Find where the given text appears and provide that cell's center as (x, y) coordinate. 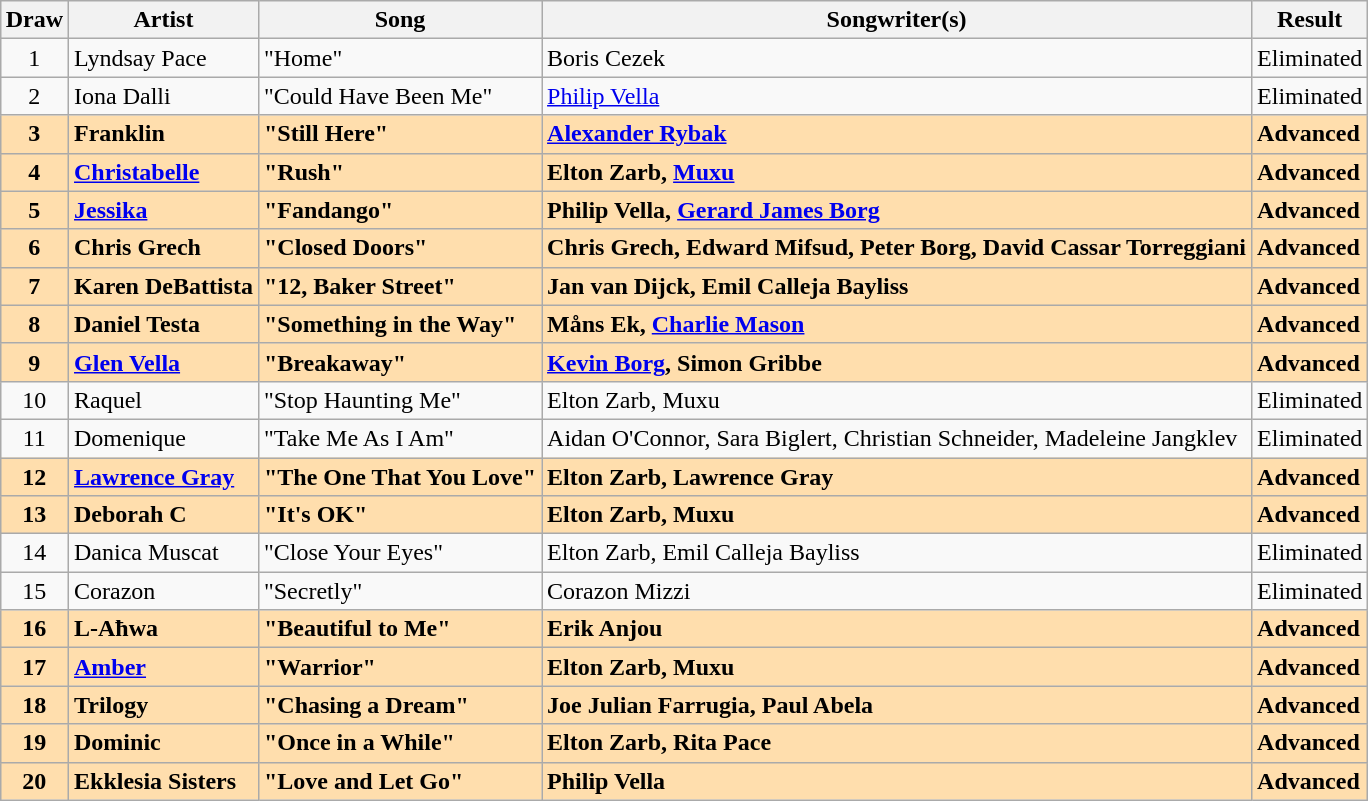
12 (34, 477)
Danica Muscat (164, 553)
"Breakaway" (400, 362)
3 (34, 134)
6 (34, 248)
"Love and Let Go" (400, 781)
"Stop Haunting Me" (400, 400)
Elton Zarb, Lawrence Gray (897, 477)
Måns Ek, Charlie Mason (897, 324)
"Closed Doors" (400, 248)
"Something in the Way" (400, 324)
Chris Grech (164, 248)
"Warrior" (400, 667)
"Once in a While" (400, 743)
Dominic (164, 743)
Elton Zarb, Rita Pace (897, 743)
Songwriter(s) (897, 20)
"Still Here" (400, 134)
Christabelle (164, 172)
Result (1310, 20)
"Take Me As I Am" (400, 438)
11 (34, 438)
15 (34, 591)
Boris Cezek (897, 58)
"Fandango" (400, 210)
4 (34, 172)
Draw (34, 20)
Ekklesia Sisters (164, 781)
16 (34, 629)
Iona Dalli (164, 96)
Elton Zarb, Emil Calleja Bayliss (897, 553)
Kevin Borg, Simon Gribbe (897, 362)
1 (34, 58)
Raquel (164, 400)
19 (34, 743)
10 (34, 400)
Alexander Rybak (897, 134)
Song (400, 20)
Corazon (164, 591)
"Chasing a Dream" (400, 705)
Deborah C (164, 515)
Amber (164, 667)
Trilogy (164, 705)
18 (34, 705)
17 (34, 667)
Aidan O'Connor, Sara Biglert, Christian Schneider, Madeleine Jangklev (897, 438)
Domenique (164, 438)
Karen DeBattista (164, 286)
Lyndsay Pace (164, 58)
2 (34, 96)
Erik Anjou (897, 629)
Glen Vella (164, 362)
9 (34, 362)
"It's OK" (400, 515)
Daniel Testa (164, 324)
7 (34, 286)
Lawrence Gray (164, 477)
Corazon Mizzi (897, 591)
Franklin (164, 134)
Jessika (164, 210)
13 (34, 515)
Jan van Dijck, Emil Calleja Bayliss (897, 286)
20 (34, 781)
L-Aħwa (164, 629)
"The One That You Love" (400, 477)
5 (34, 210)
Artist (164, 20)
"Could Have Been Me" (400, 96)
8 (34, 324)
"Rush" (400, 172)
"Close Your Eyes" (400, 553)
Chris Grech, Edward Mifsud, Peter Borg, David Cassar Torreggiani (897, 248)
"Home" (400, 58)
"Beautiful to Me" (400, 629)
Joe Julian Farrugia, Paul Abela (897, 705)
"12, Baker Street" (400, 286)
"Secretly" (400, 591)
Philip Vella, Gerard James Borg (897, 210)
14 (34, 553)
